Detect which cell encompasses the target text, then output its (X, Y) center coordinate. 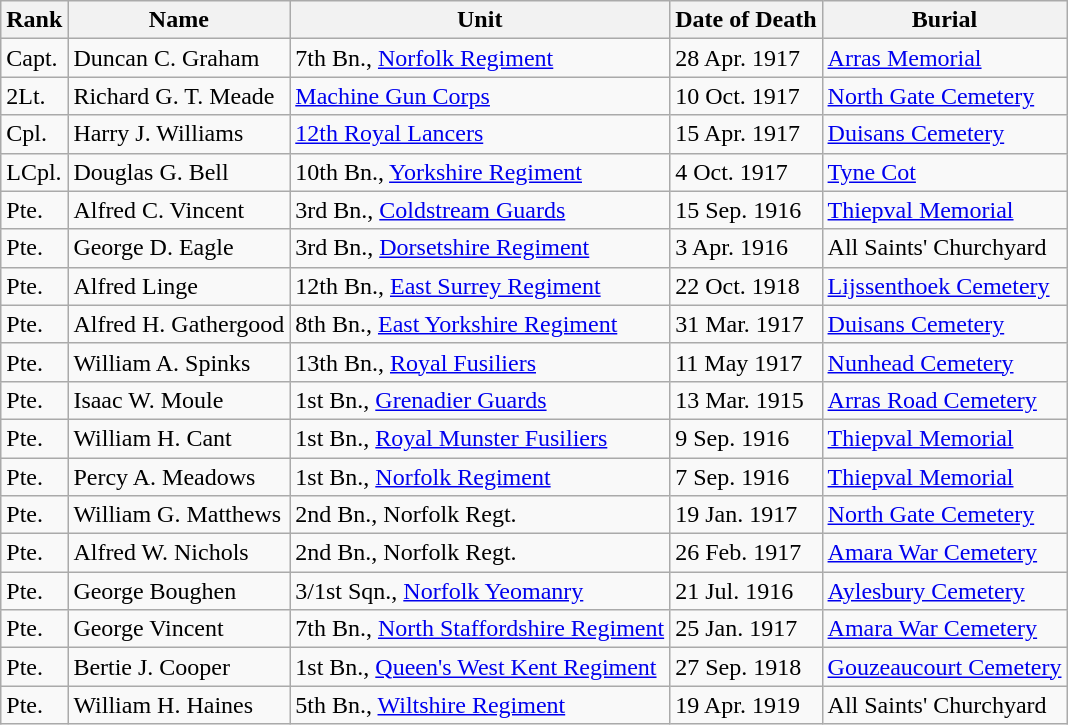
William A. Spinks (179, 362)
22 Oct. 1918 (746, 286)
Burial (944, 20)
Harry J. Williams (179, 134)
LCpl. (34, 172)
1st Bn., Queen's West Kent Regiment (480, 667)
Rank (34, 20)
Date of Death (746, 20)
George Boughen (179, 591)
Bertie J. Cooper (179, 667)
Cpl. (34, 134)
William H. Haines (179, 705)
Percy A. Meadows (179, 477)
10th Bn., Yorkshire Regiment (480, 172)
Lijssenthoek Cemetery (944, 286)
Arras Memorial (944, 58)
William H. Cant (179, 438)
Douglas G. Bell (179, 172)
25 Jan. 1917 (746, 629)
3rd Bn., Coldstream Guards (480, 210)
15 Sep. 1916 (746, 210)
15 Apr. 1917 (746, 134)
Duncan C. Graham (179, 58)
Alfred Linge (179, 286)
3rd Bn., Dorsetshire Regiment (480, 248)
26 Feb. 1917 (746, 553)
William G. Matthews (179, 515)
3/1st Sqn., Norfolk Yeomanry (480, 591)
Richard G. T. Meade (179, 96)
1st Bn., Royal Munster Fusiliers (480, 438)
31 Mar. 1917 (746, 324)
Alfred W. Nichols (179, 553)
3 Apr. 1916 (746, 248)
10 Oct. 1917 (746, 96)
7th Bn., North Staffordshire Regiment (480, 629)
Arras Road Cemetery (944, 400)
19 Jan. 1917 (746, 515)
Alfred C. Vincent (179, 210)
5th Bn., Wiltshire Regiment (480, 705)
12th Royal Lancers (480, 134)
George D. Eagle (179, 248)
Machine Gun Corps (480, 96)
Name (179, 20)
4 Oct. 1917 (746, 172)
27 Sep. 1918 (746, 667)
1st Bn., Grenadier Guards (480, 400)
7th Bn., Norfolk Regiment (480, 58)
21 Jul. 1916 (746, 591)
Isaac W. Moule (179, 400)
9 Sep. 1916 (746, 438)
2Lt. (34, 96)
Tyne Cot (944, 172)
Unit (480, 20)
12th Bn., East Surrey Regiment (480, 286)
1st Bn., Norfolk Regiment (480, 477)
George Vincent (179, 629)
Gouzeaucourt Cemetery (944, 667)
11 May 1917 (746, 362)
7 Sep. 1916 (746, 477)
28 Apr. 1917 (746, 58)
Capt. (34, 58)
Alfred H. Gathergood (179, 324)
13th Bn., Royal Fusiliers (480, 362)
8th Bn., East Yorkshire Regiment (480, 324)
13 Mar. 1915 (746, 400)
Nunhead Cemetery (944, 362)
19 Apr. 1919 (746, 705)
Aylesbury Cemetery (944, 591)
